Search for the cell housing the specified text and yield its (x, y) center coordinate. 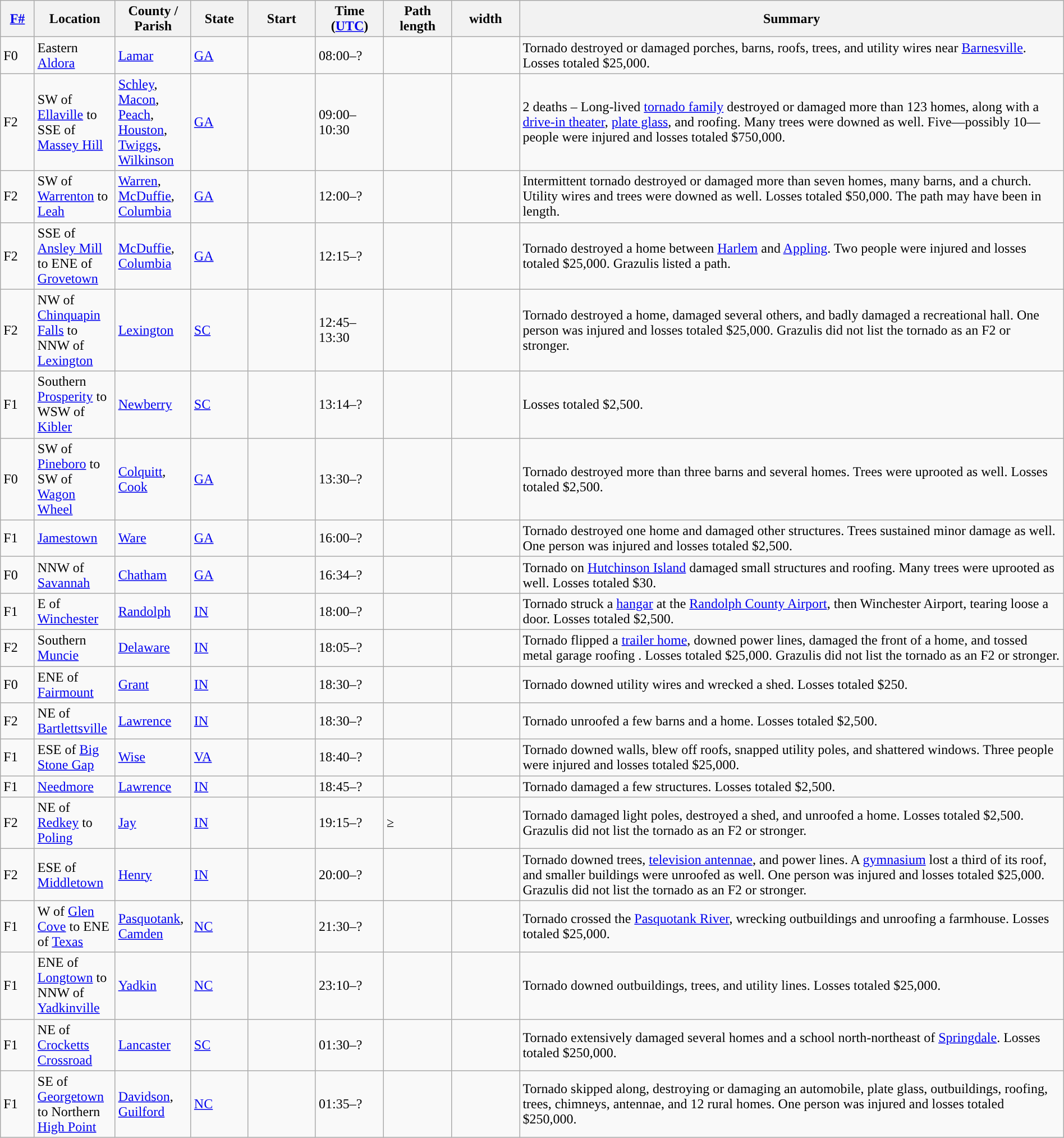
Lamar (153, 55)
Lancaster (153, 1045)
Losses totaled $2,500. (791, 404)
Tornado destroyed a home between Harlem and Appling. Two people were injured and losses totaled $25,000. Grazulis listed a path. (791, 256)
Tornado destroyed or damaged porches, barns, roofs, trees, and utility wires near Barnesville. Losses totaled $25,000. (791, 55)
20:00–? (349, 875)
12:00–? (349, 196)
Davidson, Guilford (153, 1104)
12:45–13:30 (349, 330)
SW of Ellaville to SSE of Massey Hill (75, 122)
01:30–? (349, 1045)
Pasquotank, Camden (153, 926)
SW of Pineboro to SW of Wagon Wheel (75, 479)
Path length (418, 19)
ENE of Fairmount (75, 684)
18:00–? (349, 611)
Tornado downed walls, blew off roofs, snapped utility poles, and shattered windows. Three people were injured and losses totaled $25,000. (791, 758)
F# (18, 19)
Schley, Macon, Peach, Houston, Twiggs, Wilkinson (153, 122)
Time (UTC) (349, 19)
SE of Georgetown to Northern High Point (75, 1104)
Tornado damaged light poles, destroyed a shed, and unroofed a home. Losses totaled $2,500. Grazulis did not list the tornado as an F2 or stronger. (791, 823)
Ware (153, 538)
Newberry (153, 404)
Needmore (75, 787)
01:35–? (349, 1104)
Tornado unroofed a few barns and a home. Losses totaled $2,500. (791, 721)
18:45–? (349, 787)
09:00–10:30 (349, 122)
Lexington (153, 330)
13:14–? (349, 404)
Tornado extensively damaged several homes and a school north-northeast of Springdale. Losses totaled $250,000. (791, 1045)
Tornado destroyed one home and damaged other structures. Trees sustained minor damage as well. One person was injured and losses totaled $2,500. (791, 538)
Wise (153, 758)
Warren, McDuffie, Columbia (153, 196)
ESE of Middletown (75, 875)
18:40–? (349, 758)
Southern Muncie (75, 648)
13:30–? (349, 479)
NE of Redkey to Poling (75, 823)
Tornado downed utility wires and wrecked a shed. Losses totaled $250. (791, 684)
NE of Crocketts Crossroad (75, 1045)
NE of Bartlettsville (75, 721)
Tornado crossed the Pasquotank River, wrecking outbuildings and unroofing a farmhouse. Losses totaled $25,000. (791, 926)
Summary (791, 19)
SW of Warrenton to Leah (75, 196)
width (486, 19)
Henry (153, 875)
16:34–? (349, 575)
Start (282, 19)
Eastern Aldora (75, 55)
08:00–? (349, 55)
E of Winchester (75, 611)
Colquitt, Cook (153, 479)
NNW of Savannah (75, 575)
Tornado damaged a few structures. Losses totaled $2,500. (791, 787)
NW of Chinquapin Falls to NNW of Lexington (75, 330)
Tornado struck a hangar at the Randolph County Airport, then Winchester Airport, tearing loose a door. Losses totaled $2,500. (791, 611)
W of Glen Cove to ENE of Texas (75, 926)
23:10–? (349, 986)
21:30–? (349, 926)
Randolph (153, 611)
Tornado destroyed more than three barns and several homes. Trees were uprooted as well. Losses totaled $2,500. (791, 479)
Jamestown (75, 538)
Grant (153, 684)
Yadkin (153, 986)
County / Parish (153, 19)
Tornado downed outbuildings, trees, and utility lines. Losses totaled $25,000. (791, 986)
≥ (418, 823)
Delaware (153, 648)
12:15–? (349, 256)
ENE of Longtown to NNW of Yadkinville (75, 986)
Chatham (153, 575)
Tornado on Hutchinson Island damaged small structures and roofing. Many trees were uprooted as well. Losses totaled $30. (791, 575)
State (219, 19)
Location (75, 19)
18:05–? (349, 648)
SSE of Ansley Mill to ENE of Grovetown (75, 256)
VA (219, 758)
McDuffie, Columbia (153, 256)
Southern Prosperity to WSW of Kibler (75, 404)
16:00–? (349, 538)
Jay (153, 823)
ESE of Big Stone Gap (75, 758)
19:15–? (349, 823)
